Locate the cell with the specified text and output its [X, Y] center coordinate. 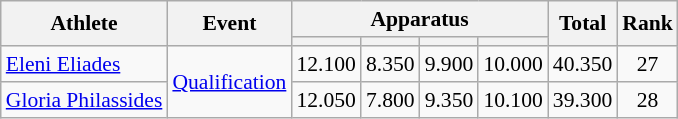
Qualification [229, 82]
28 [648, 100]
39.300 [582, 100]
Eleni Eliades [84, 64]
Rank [648, 24]
7.800 [390, 100]
8.350 [390, 64]
27 [648, 64]
Event [229, 24]
Athlete [84, 24]
40.350 [582, 64]
Gloria Philassides [84, 100]
Total [582, 24]
9.350 [450, 100]
Apparatus [419, 19]
10.000 [512, 64]
10.100 [512, 100]
12.050 [326, 100]
12.100 [326, 64]
9.900 [450, 64]
